Locate the cell with the specified text and output its (X, Y) center coordinate. 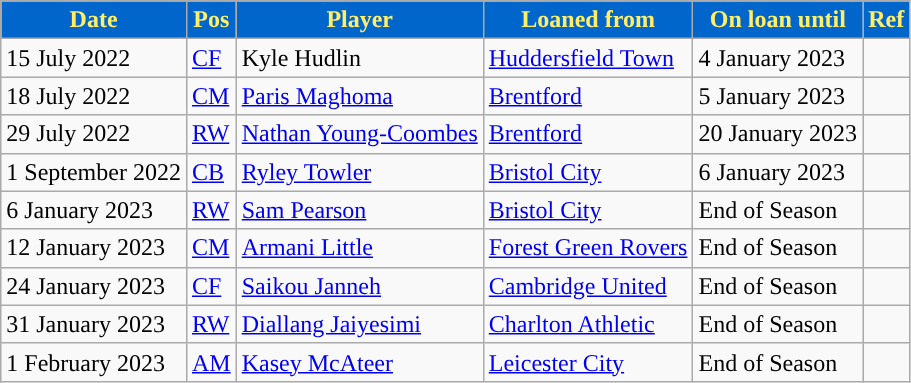
12 January 2023 (94, 248)
5 January 2023 (778, 96)
Player (360, 20)
CB (211, 172)
Leicester City (588, 362)
Kasey McAteer (360, 362)
Date (94, 20)
Diallang Jaiyesimi (360, 324)
Loaned from (588, 20)
18 July 2022 (94, 96)
31 January 2023 (94, 324)
Pos (211, 20)
1 September 2022 (94, 172)
Ryley Towler (360, 172)
Kyle Hudlin (360, 58)
Cambridge United (588, 286)
Sam Pearson (360, 210)
Paris Maghoma (360, 96)
AM (211, 362)
4 January 2023 (778, 58)
Nathan Young-Coombes (360, 134)
Saikou Janneh (360, 286)
On loan until (778, 20)
Ref (886, 20)
Forest Green Rovers (588, 248)
Charlton Athletic (588, 324)
Armani Little (360, 248)
24 January 2023 (94, 286)
1 February 2023 (94, 362)
15 July 2022 (94, 58)
29 July 2022 (94, 134)
20 January 2023 (778, 134)
Huddersfield Town (588, 58)
